Extract the [X, Y] coordinate from the center of the cell holding the provided text.  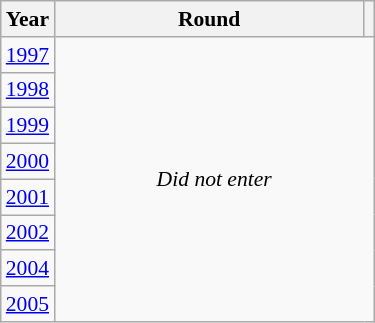
1998 [28, 90]
Year [28, 19]
Round [209, 19]
2001 [28, 197]
1997 [28, 55]
2000 [28, 162]
2002 [28, 233]
2004 [28, 269]
Did not enter [214, 180]
2005 [28, 304]
1999 [28, 126]
